Return the [X, Y] coordinate for the center point of the cell that contains the specified text.  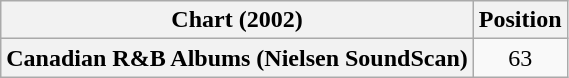
Chart (2002) [238, 20]
Position [520, 20]
63 [520, 58]
Canadian R&B Albums (Nielsen SoundScan) [238, 58]
